Search for the cell housing the specified text and yield its [X, Y] center coordinate. 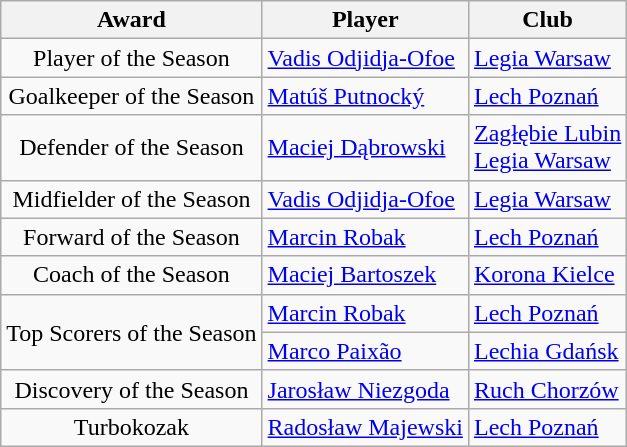
Maciej Bartoszek [365, 275]
Award [132, 20]
Top Scorers of the Season [132, 332]
Ruch Chorzów [547, 389]
Lechia Gdańsk [547, 351]
Midfielder of the Season [132, 199]
Radosław Majewski [365, 427]
Defender of the Season [132, 148]
Turbokozak [132, 427]
Forward of the Season [132, 237]
Player [365, 20]
Matúš Putnocký [365, 96]
Korona Kielce [547, 275]
Marco Paixão [365, 351]
Player of the Season [132, 58]
Club [547, 20]
Maciej Dąbrowski [365, 148]
Goalkeeper of the Season [132, 96]
Zagłębie LubinLegia Warsaw [547, 148]
Jarosław Niezgoda [365, 389]
Discovery of the Season [132, 389]
Coach of the Season [132, 275]
